Locate the cell with the specified text and output its (X, Y) center coordinate. 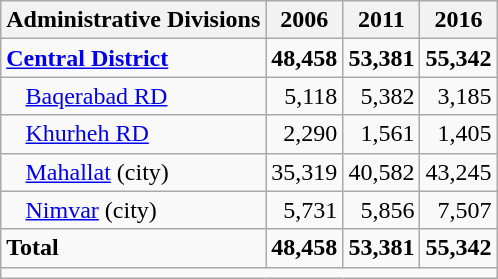
5,118 (304, 96)
2016 (458, 20)
3,185 (458, 96)
43,245 (458, 172)
Nimvar (city) (134, 210)
5,856 (382, 210)
1,405 (458, 134)
5,382 (382, 96)
Khurheh RD (134, 134)
5,731 (304, 210)
2,290 (304, 134)
7,507 (458, 210)
Mahallat (city) (134, 172)
1,561 (382, 134)
Baqerabad RD (134, 96)
35,319 (304, 172)
Administrative Divisions (134, 20)
40,582 (382, 172)
Central District (134, 58)
2011 (382, 20)
Total (134, 248)
2006 (304, 20)
